Determine the [X, Y] coordinate at the center of the cell enclosing the given text.  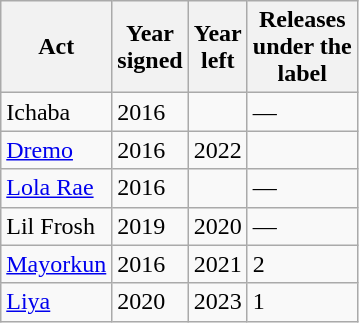
2023 [218, 302]
Year signed [150, 47]
2 [302, 264]
Act [56, 47]
Liya [56, 302]
Year left [218, 47]
Lil Frosh [56, 226]
Dremo [56, 150]
Mayorkun [56, 264]
Lola Rae [56, 188]
1 [302, 302]
2022 [218, 150]
2019 [150, 226]
Releases under the label [302, 47]
Ichaba [56, 112]
2021 [218, 264]
